Determine the [x, y] coordinate at the center of the cell enclosing the given text.  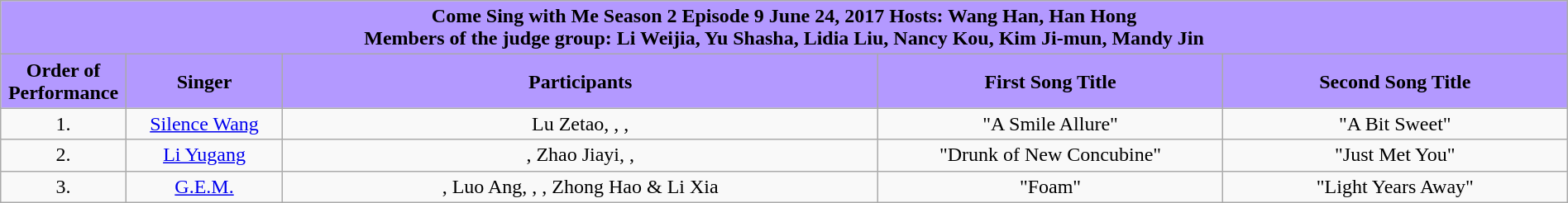
Second Song Title [1394, 81]
"Foam" [1050, 186]
Order of Performance [64, 81]
"Drunk of New Concubine" [1050, 155]
"A Smile Allure" [1050, 124]
, Zhao Jiayi, , [581, 155]
Silence Wang [203, 124]
Singer [203, 81]
Li Yugang [203, 155]
"Just Met You" [1394, 155]
First Song Title [1050, 81]
2. [64, 155]
3. [64, 186]
"Light Years Away" [1394, 186]
1. [64, 124]
Lu Zetao, , , [581, 124]
"A Bit Sweet" [1394, 124]
Participants [581, 81]
G.E.M. [203, 186]
, Luo Ang, , , Zhong Hao & Li Xia [581, 186]
